Locate the cell with the specified text and output its (X, Y) center coordinate. 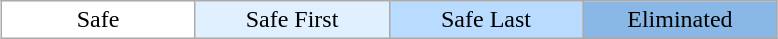
Safe Last (486, 20)
Safe First (292, 20)
Safe (98, 20)
Eliminated (680, 20)
